Extract the [X, Y] coordinate from the center of the cell holding the provided text.  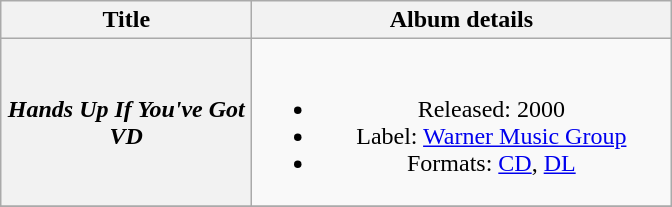
Released: 2000 Label: Warner Music GroupFormats: CD, DL [462, 122]
Title [126, 20]
Album details [462, 20]
Hands Up If You've Got VD [126, 122]
